Provide the [x, y] coordinate of the cell's center where the given text is located.  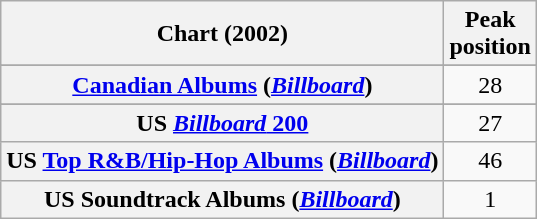
Chart (2002) [222, 34]
1 [490, 199]
Canadian Albums (Billboard) [222, 85]
28 [490, 85]
46 [490, 161]
US Billboard 200 [222, 123]
US Top R&B/Hip-Hop Albums (Billboard) [222, 161]
US Soundtrack Albums (Billboard) [222, 199]
Peakposition [490, 34]
27 [490, 123]
